Output the [X, Y] coordinate of the center of the cell containing the given text.  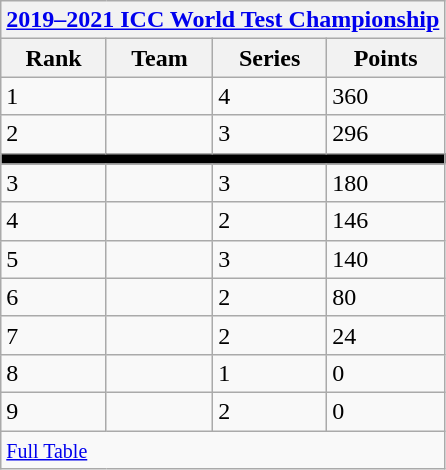
Full Table [223, 449]
9 [54, 411]
140 [386, 259]
146 [386, 221]
6 [54, 297]
5 [54, 259]
7 [54, 335]
Points [386, 58]
Rank [54, 58]
2019–2021 ICC World Test Championship [223, 20]
Team [159, 58]
24 [386, 335]
8 [54, 373]
360 [386, 96]
296 [386, 134]
Series [270, 58]
180 [386, 183]
80 [386, 297]
